Determine the (x, y) coordinate at the center of the cell enclosing the given text.  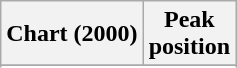
Chart (2000) (72, 34)
Peakposition (189, 34)
